Locate the cell with the specified text and output its [x, y] center coordinate. 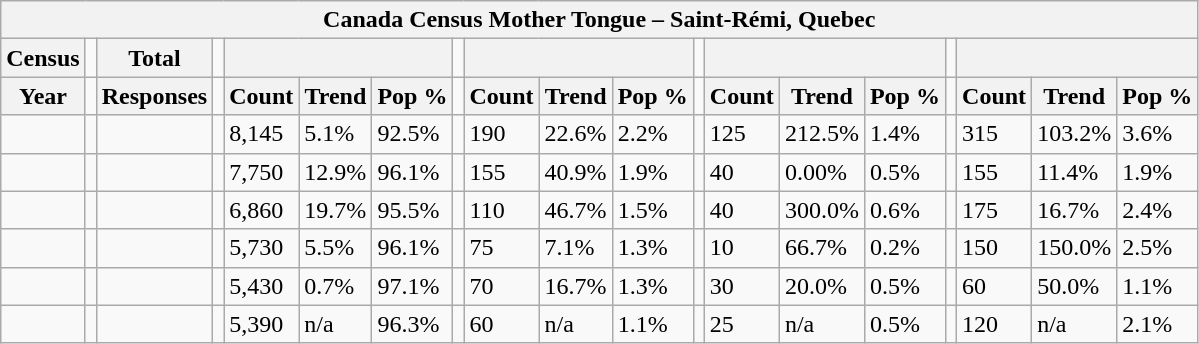
20.0% [822, 286]
315 [994, 134]
46.7% [576, 210]
212.5% [822, 134]
1.4% [904, 134]
92.5% [412, 134]
97.1% [412, 286]
10 [742, 248]
95.5% [412, 210]
5,730 [262, 248]
120 [994, 324]
8,145 [262, 134]
40.9% [576, 172]
5,390 [262, 324]
7.1% [576, 248]
2.1% [1158, 324]
150.0% [1074, 248]
5.5% [336, 248]
Census [43, 58]
70 [502, 286]
0.2% [904, 248]
5.1% [336, 134]
175 [994, 210]
50.0% [1074, 286]
125 [742, 134]
75 [502, 248]
96.3% [412, 324]
12.9% [336, 172]
190 [502, 134]
1.5% [652, 210]
300.0% [822, 210]
110 [502, 210]
3.6% [1158, 134]
Total [154, 58]
Responses [154, 96]
150 [994, 248]
2.4% [1158, 210]
19.7% [336, 210]
22.6% [576, 134]
0.6% [904, 210]
25 [742, 324]
11.4% [1074, 172]
66.7% [822, 248]
Canada Census Mother Tongue – Saint-Rémi, Quebec [600, 20]
6,860 [262, 210]
30 [742, 286]
7,750 [262, 172]
0.00% [822, 172]
5,430 [262, 286]
103.2% [1074, 134]
0.7% [336, 286]
2.2% [652, 134]
2.5% [1158, 248]
Year [43, 96]
